Find where the given text appears and provide that cell's center as (x, y) coordinate. 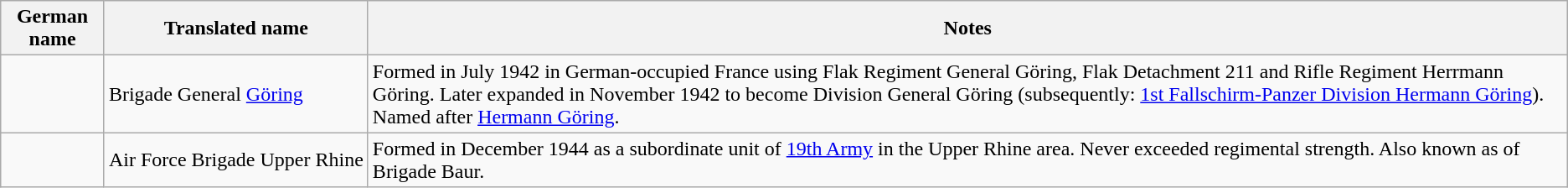
Notes (967, 29)
Air Force Brigade Upper Rhine (236, 159)
Translated name (236, 29)
Brigade General Göring (236, 94)
German name (53, 29)
